Determine the (X, Y) coordinate at the center of the cell enclosing the given text.  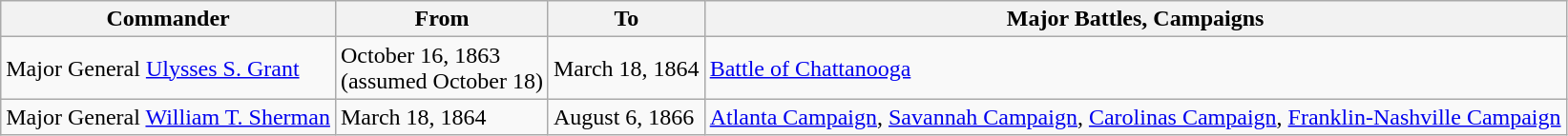
Major Battles, Campaigns (1136, 19)
Atlanta Campaign, Savannah Campaign, Carolinas Campaign, Franklin-Nashville Campaign (1136, 117)
Commander (168, 19)
October 16, 1863(assumed October 18) (441, 68)
August 6, 1866 (626, 117)
From (441, 19)
Battle of Chattanooga (1136, 68)
Major General William T. Sherman (168, 117)
Major General Ulysses S. Grant (168, 68)
To (626, 19)
